Provide the [x, y] coordinate of the cell's center where the given text is located.  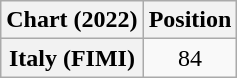
Position [190, 20]
84 [190, 58]
Italy (FIMI) [72, 58]
Chart (2022) [72, 20]
